Output the [X, Y] coordinate of the center of the cell containing the given text.  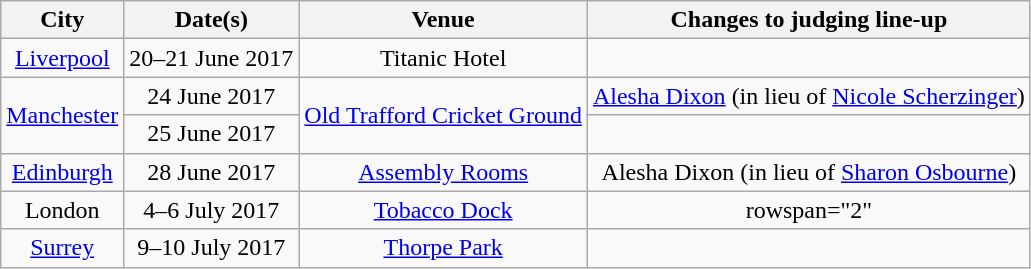
City [62, 20]
Venue [444, 20]
Date(s) [212, 20]
rowspan="2" [808, 210]
Liverpool [62, 58]
20–21 June 2017 [212, 58]
London [62, 210]
Manchester [62, 115]
Assembly Rooms [444, 172]
Thorpe Park [444, 248]
Old Trafford Cricket Ground [444, 115]
Surrey [62, 248]
Changes to judging line-up [808, 20]
Tobacco Dock [444, 210]
Alesha Dixon (in lieu of Nicole Scherzinger) [808, 96]
Edinburgh [62, 172]
24 June 2017 [212, 96]
Alesha Dixon (in lieu of Sharon Osbourne) [808, 172]
9–10 July 2017 [212, 248]
25 June 2017 [212, 134]
Titanic Hotel [444, 58]
28 June 2017 [212, 172]
4–6 July 2017 [212, 210]
